Detect which cell encompasses the target text, then output its (x, y) center coordinate. 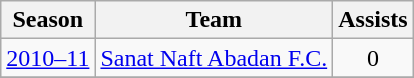
Season (48, 20)
Sanat Naft Abadan F.C. (214, 58)
2010–11 (48, 58)
Assists (373, 20)
0 (373, 58)
Team (214, 20)
